Find where the given text appears and provide that cell's center as (X, Y) coordinate. 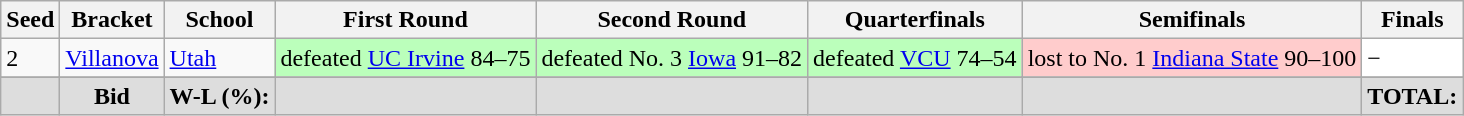
Finals (1412, 20)
Second Round (672, 20)
lost to No. 1 Indiana State 90–100 (1192, 58)
defeated VCU 74–54 (916, 58)
Villanova (112, 58)
2 (30, 58)
Utah (220, 58)
defeated UC Irvine 84–75 (406, 58)
Bid (112, 96)
− (1412, 58)
Bracket (112, 20)
Seed (30, 20)
First Round (406, 20)
School (220, 20)
Quarterfinals (916, 20)
TOTAL: (1412, 96)
defeated No. 3 Iowa 91–82 (672, 58)
Semifinals (1192, 20)
W-L (%): (220, 96)
